From the cell containing the given text, extract its center point as [x, y] coordinate. 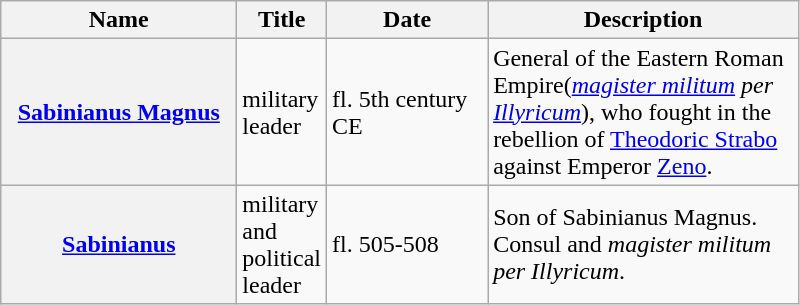
military leader [282, 112]
fl. 505-508 [408, 244]
Sabinianus [119, 244]
Date [408, 20]
military and political leader [282, 244]
fl. 5th century CE [408, 112]
Title [282, 20]
General of the Eastern Roman Empire(magister militum per Illyricum), who fought in the rebellion of Theodoric Strabo against Emperor Zeno. [644, 112]
Son of Sabinianus Magnus. Consul and magister militum per Illyricum. [644, 244]
Description [644, 20]
Sabinianus Magnus [119, 112]
Name [119, 20]
